Output the [X, Y] coordinate of the center of the cell containing the given text.  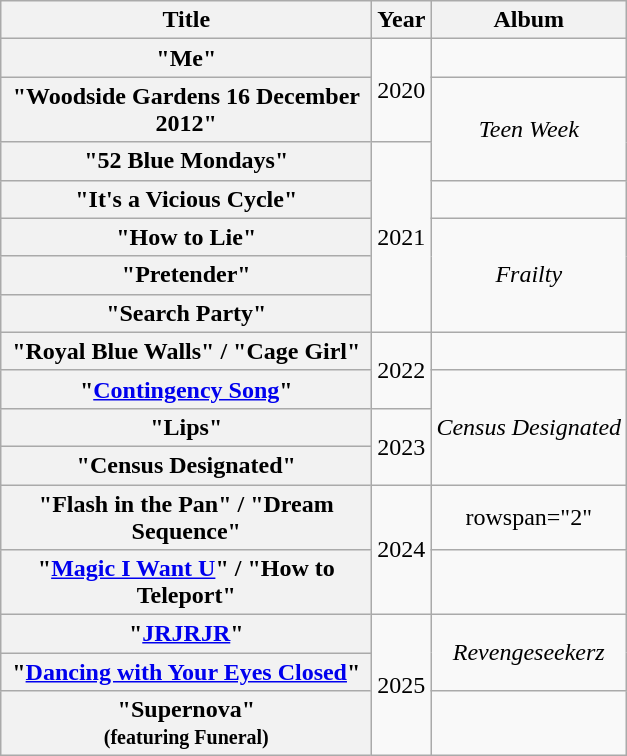
"Pretender" [186, 275]
"JRJRJR" [186, 634]
Year [402, 20]
"Royal Blue Walls" / "Cage Girl" [186, 351]
"Lips" [186, 427]
2020 [402, 90]
"Woodside Gardens 16 December 2012" [186, 110]
"It's a Vicious Cycle" [186, 199]
2024 [402, 549]
rowspan="2" [529, 516]
"Me" [186, 58]
"Contingency Song" [186, 389]
"Dancing with Your Eyes Closed" [186, 672]
Album [529, 20]
"52 Blue Mondays" [186, 161]
Revengeseekerz [529, 653]
Teen Week [529, 128]
2023 [402, 446]
"Flash in the Pan" / "Dream Sequence" [186, 516]
2025 [402, 686]
Frailty [529, 275]
"How to Lie" [186, 237]
"Supernova"(featuring Funeral) [186, 724]
"Search Party" [186, 313]
2021 [402, 237]
Census Designated [529, 427]
Title [186, 20]
2022 [402, 370]
"Census Designated" [186, 465]
"Magic I Want U" / "How to Teleport" [186, 582]
